Find where the given text appears and provide that cell's center as [x, y] coordinate. 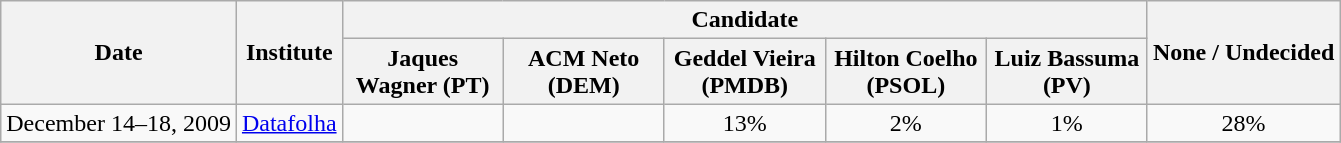
28% [1243, 123]
Datafolha [289, 123]
Luiz Bassuma (PV) [1066, 72]
Jaques Wagner (PT) [422, 72]
13% [744, 123]
Hilton Coelho (PSOL) [906, 72]
1% [1066, 123]
2% [906, 123]
ACM Neto (DEM) [584, 72]
Date [119, 52]
Geddel Vieira (PMDB) [744, 72]
Institute [289, 52]
None / Undecided [1243, 52]
December 14–18, 2009 [119, 123]
Candidate [744, 20]
